Provide the (X, Y) coordinate of the cell's center where the given text is located.  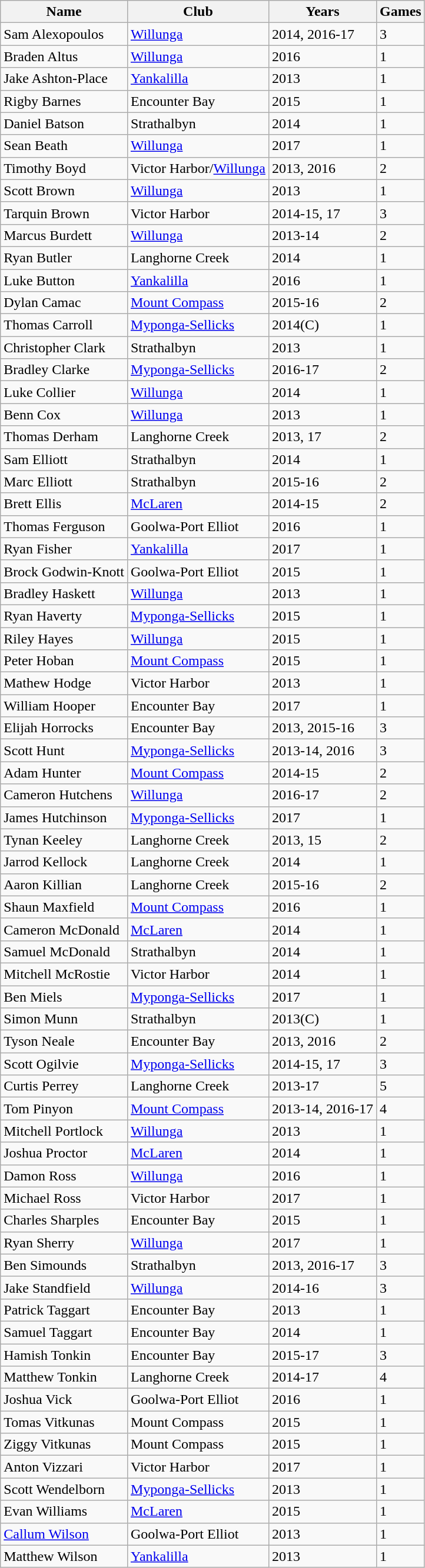
Callum Wilson (64, 1534)
Thomas Derham (64, 437)
Elijah Horrocks (64, 728)
Patrick Taggart (64, 1310)
2014, 2016-17 (323, 34)
Christopher Clark (64, 348)
Ryan Haverty (64, 616)
2013-14 (323, 235)
Tomas Vitkunas (64, 1422)
Tom Pinyon (64, 1109)
2013-17 (323, 1086)
Jake Standfield (64, 1287)
2013, 15 (323, 840)
5 (400, 1086)
Bradley Haskett (64, 593)
Bradley Clarke (64, 370)
Marcus Burdett (64, 235)
2015-17 (323, 1355)
2013-14, 2016 (323, 750)
Scott Hunt (64, 750)
Ryan Sherry (64, 1243)
Tynan Keeley (64, 840)
Ben Simounds (64, 1265)
Victor Harbor/Willunga (198, 168)
Michael Ross (64, 1198)
Club (198, 12)
Brett Ellis (64, 504)
Joshua Vick (64, 1400)
2013, 17 (323, 437)
Tyson Neale (64, 1042)
Ziggy Vitkunas (64, 1444)
Dylan Camac (64, 303)
2014-17 (323, 1377)
Samuel McDonald (64, 952)
Hamish Tonkin (64, 1355)
Mathew Hodge (64, 683)
Scott Brown (64, 191)
Scott Ogilvie (64, 1064)
Name (64, 12)
Rigby Barnes (64, 101)
Matthew Wilson (64, 1556)
William Hooper (64, 706)
Simon Munn (64, 1019)
Cameron McDonald (64, 929)
2013(C) (323, 1019)
Matthew Tonkin (64, 1377)
Ryan Fisher (64, 549)
Mitchell McRostie (64, 974)
Benn Cox (64, 415)
Luke Button (64, 281)
Braden Altus (64, 56)
Riley Hayes (64, 638)
Timothy Boyd (64, 168)
Ben Miels (64, 997)
2013, 2015-16 (323, 728)
Peter Hoban (64, 661)
Ryan Butler (64, 258)
Jake Ashton-Place (64, 79)
Thomas Carroll (64, 325)
Charles Sharples (64, 1220)
Jarrod Kellock (64, 862)
James Hutchinson (64, 818)
Samuel Taggart (64, 1332)
Anton Vizzari (64, 1467)
Sean Beath (64, 146)
2014-16 (323, 1287)
Joshua Proctor (64, 1153)
Thomas Ferguson (64, 526)
2014(C) (323, 325)
Years (323, 12)
Mitchell Portlock (64, 1131)
Cameron Hutchens (64, 795)
Evan Williams (64, 1512)
Scott Wendelborn (64, 1489)
Sam Alexopoulos (64, 34)
2013, 2016-17 (323, 1265)
Curtis Perrey (64, 1086)
Games (400, 12)
2013-14, 2016-17 (323, 1109)
Adam Hunter (64, 773)
Daniel Batson (64, 124)
Marc Elliott (64, 482)
Sam Elliott (64, 459)
Luke Collier (64, 392)
Tarquin Brown (64, 213)
Shaun Maxfield (64, 907)
Brock Godwin-Knott (64, 571)
Aaron Killian (64, 885)
Damon Ross (64, 1176)
